Search for the cell housing the specified text and yield its (x, y) center coordinate. 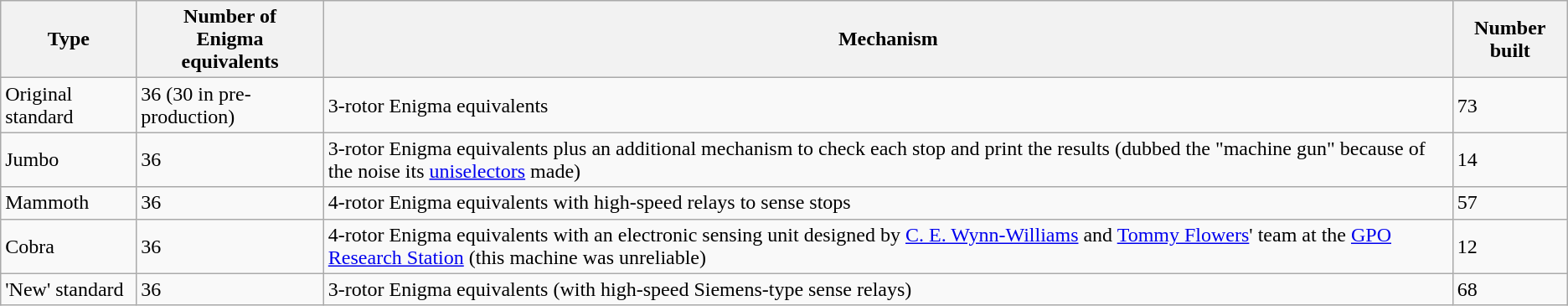
36 (30 in pre-production) (230, 106)
Number built (1509, 39)
4-rotor Enigma equivalents with high-speed relays to sense stops (888, 203)
68 (1509, 289)
3-rotor Enigma equivalents (888, 106)
Cobra (69, 246)
Type (69, 39)
Mammoth (69, 203)
Mechanism (888, 39)
Original standard (69, 106)
14 (1509, 159)
57 (1509, 203)
12 (1509, 246)
73 (1509, 106)
'New' standard (69, 289)
Number of Enigma equivalents (230, 39)
3-rotor Enigma equivalents (with high-speed Siemens-type sense relays) (888, 289)
Jumbo (69, 159)
